Search for the cell housing the specified text and yield its (X, Y) center coordinate. 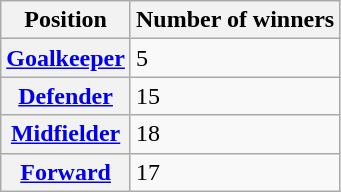
Forward (66, 172)
Goalkeeper (66, 58)
Position (66, 20)
Defender (66, 96)
5 (234, 58)
Number of winners (234, 20)
17 (234, 172)
18 (234, 134)
15 (234, 96)
Midfielder (66, 134)
